Return [X, Y] of the center of cell containing provided text 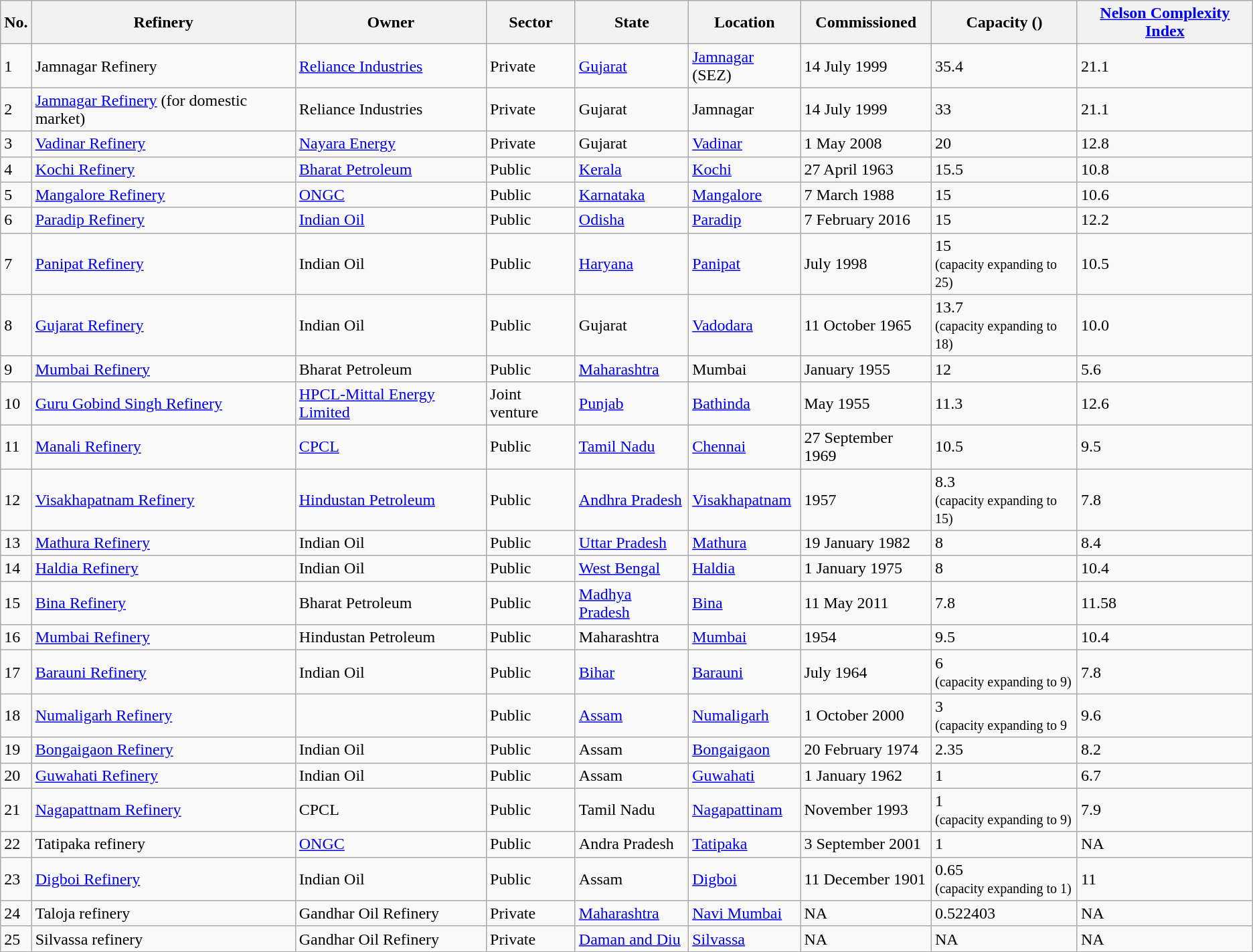
25 [16, 939]
Haldia Refinery [163, 569]
Jamnagar [744, 110]
6.7 [1165, 775]
1954 [866, 638]
Tatipaka refinery [163, 844]
Chennai [744, 447]
Location [744, 23]
21 [16, 810]
Tatipaka [744, 844]
Daman and Diu [632, 939]
Manali Refinery [163, 447]
1957 [866, 499]
13 [16, 543]
Jamnagar Refinery [163, 66]
15(capacity expanding to 25) [1004, 264]
6 [16, 220]
7 February 2016 [866, 220]
Bongaigaon [744, 750]
3 September 2001 [866, 844]
3(capacity expanding to 9 [1004, 716]
2.35 [1004, 750]
11 May 2011 [866, 603]
Gujarat Refinery [163, 325]
35.4 [1004, 66]
10.6 [1165, 195]
16 [16, 638]
January 1955 [866, 369]
7.9 [1165, 810]
Nelson Complexity Index [1165, 23]
Commissioned [866, 23]
Owner [391, 23]
2 [16, 110]
0.522403 [1004, 913]
7 March 1988 [866, 195]
Paradip [744, 220]
9.6 [1165, 716]
Silvassa refinery [163, 939]
Jamnagar Refinery (for domestic market) [163, 110]
Sector [531, 23]
15.5 [1004, 169]
14 [16, 569]
5 [16, 195]
27 September 1969 [866, 447]
Joint venture [531, 403]
Bina [744, 603]
July 1998 [866, 264]
Nagapattinam [744, 810]
Vadinar [744, 144]
Kochi Refinery [163, 169]
22 [16, 844]
8.3(capacity expanding to 15) [1004, 499]
27 April 1963 [866, 169]
Bihar [632, 672]
West Bengal [632, 569]
Vadodara [744, 325]
Bina Refinery [163, 603]
Numaligarh Refinery [163, 716]
July 1964 [866, 672]
8.4 [1165, 543]
19 [16, 750]
Guwahati Refinery [163, 775]
Madhya Pradesh [632, 603]
Punjab [632, 403]
Silvassa [744, 939]
Vadinar Refinery [163, 144]
1 January 1962 [866, 775]
Mathura Refinery [163, 543]
Paradip Refinery [163, 220]
November 1993 [866, 810]
Panipat [744, 264]
Visakhapatnam [744, 499]
1 January 1975 [866, 569]
7 [16, 264]
0.65(capacity expanding to 1) [1004, 879]
Odisha [632, 220]
20 February 1974 [866, 750]
Mangalore [744, 195]
10.0 [1165, 325]
Nayara Energy [391, 144]
No. [16, 23]
Capacity () [1004, 23]
Kerala [632, 169]
11.58 [1165, 603]
12.6 [1165, 403]
Taloja refinery [163, 913]
4 [16, 169]
13.7(capacity expanding to 18) [1004, 325]
Karnataka [632, 195]
Barauni Refinery [163, 672]
Jamnagar (SEZ) [744, 66]
Bathinda [744, 403]
Visakhapatnam Refinery [163, 499]
5.6 [1165, 369]
Mangalore Refinery [163, 195]
1(capacity expanding to 9) [1004, 810]
3 [16, 144]
May 1955 [866, 403]
Kochi [744, 169]
Uttar Pradesh [632, 543]
24 [16, 913]
Nagapattnam Refinery [163, 810]
Guru Gobind Singh Refinery [163, 403]
Andra Pradesh [632, 844]
11 December 1901 [866, 879]
17 [16, 672]
1 October 2000 [866, 716]
12.2 [1165, 220]
33 [1004, 110]
Navi Mumbai [744, 913]
Haryana [632, 264]
Guwahati [744, 775]
6(capacity expanding to 9) [1004, 672]
10 [16, 403]
Andhra Pradesh [632, 499]
State [632, 23]
8.2 [1165, 750]
HPCL-Mittal Energy Limited [391, 403]
10.8 [1165, 169]
Barauni [744, 672]
Refinery [163, 23]
18 [16, 716]
Numaligarh [744, 716]
Mathura [744, 543]
11.3 [1004, 403]
Digboi Refinery [163, 879]
11 October 1965 [866, 325]
23 [16, 879]
Bongaigaon Refinery [163, 750]
9 [16, 369]
12.8 [1165, 144]
1 May 2008 [866, 144]
Panipat Refinery [163, 264]
19 January 1982 [866, 543]
Haldia [744, 569]
Digboi [744, 879]
